From the cell containing the given text, extract its center point as [x, y] coordinate. 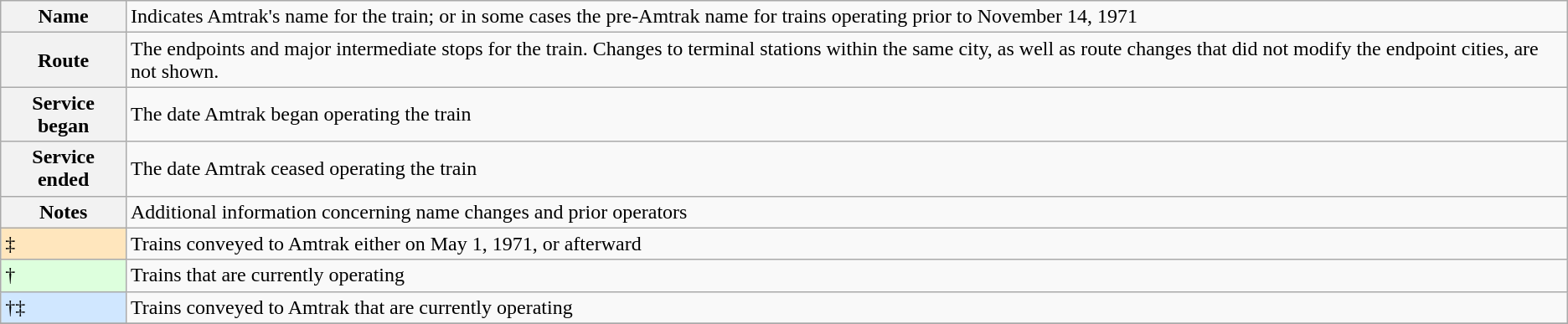
Indicates Amtrak's name for the train; or in some cases the pre-Amtrak name for trains operating prior to November 14, 1971 [846, 17]
Trains that are currently operating [846, 275]
Notes [64, 212]
Route [64, 60]
† [64, 275]
Name [64, 17]
Trains conveyed to Amtrak either on May 1, 1971, or afterward [846, 244]
Additional information concerning name changes and prior operators [846, 212]
Trains conveyed to Amtrak that are currently operating [846, 307]
†‡ [64, 307]
‡ [64, 244]
The date Amtrak ceased operating the train [846, 169]
Service ended [64, 169]
The date Amtrak began operating the train [846, 114]
Service began [64, 114]
